Return (x, y) of the center of cell containing provided text 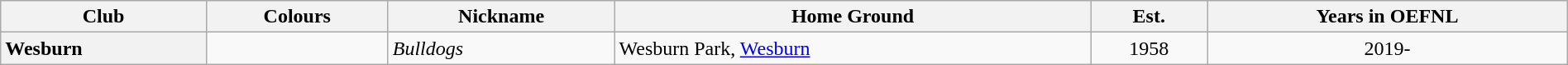
Wesburn (104, 48)
Years in OEFNL (1388, 17)
Bulldogs (501, 48)
Wesburn Park, Wesburn (853, 48)
Colours (297, 17)
2019- (1388, 48)
Home Ground (853, 17)
Est. (1150, 17)
1958 (1150, 48)
Club (104, 17)
Nickname (501, 17)
